Detect which cell encompasses the target text, then output its [x, y] center coordinate. 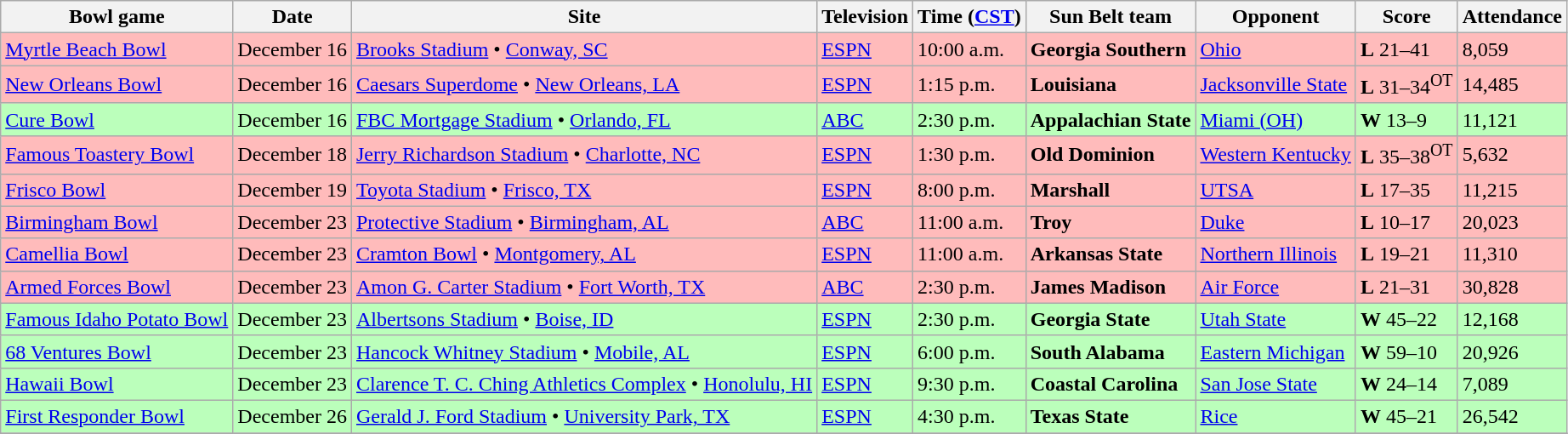
L 21–41 [1406, 49]
December 19 [293, 190]
Jacksonville State [1275, 85]
4:30 p.m. [969, 416]
L 19–21 [1406, 254]
8:00 p.m. [969, 190]
Cramton Bowl • Montgomery, AL [583, 254]
Brooks Stadium • Conway, SC [583, 49]
26,542 [1512, 416]
Amon G. Carter Stadium • Fort Worth, TX [583, 287]
Old Dominion [1111, 155]
L 10–17 [1406, 222]
Georgia Southern [1111, 49]
Score [1406, 17]
W 24–14 [1406, 384]
11,215 [1512, 190]
L 17–35 [1406, 190]
FBC Mortgage Stadium • Orlando, FL [583, 119]
Troy [1111, 222]
Texas State [1111, 416]
Camellia Bowl [117, 254]
Hancock Whitney Stadium • Mobile, AL [583, 351]
Utah State [1275, 319]
Toyota Stadium • Frisco, TX [583, 190]
James Madison [1111, 287]
11,310 [1512, 254]
Hawaii Bowl [117, 384]
San Jose State [1275, 384]
Ohio [1275, 49]
Eastern Michigan [1275, 351]
Duke [1275, 222]
Bowl game [117, 17]
Arkansas State [1111, 254]
1:30 p.m. [969, 155]
Clarence T. C. Ching Athletics Complex • Honolulu, HI [583, 384]
Television [866, 17]
Northern Illinois [1275, 254]
New Orleans Bowl [117, 85]
December 26 [293, 416]
Marshall [1111, 190]
Sun Belt team [1111, 17]
11,121 [1512, 119]
December 18 [293, 155]
Date [293, 17]
UTSA [1275, 190]
Louisiana [1111, 85]
Miami (OH) [1275, 119]
Famous Idaho Potato Bowl [117, 319]
Site [583, 17]
Georgia State [1111, 319]
20,023 [1512, 222]
Gerald J. Ford Stadium • University Park, TX [583, 416]
South Alabama [1111, 351]
Coastal Carolina [1111, 384]
Protective Stadium • Birmingham, AL [583, 222]
Albertsons Stadium • Boise, ID [583, 319]
68 Ventures Bowl [117, 351]
Time (CST) [969, 17]
Rice [1275, 416]
Cure Bowl [117, 119]
Myrtle Beach Bowl [117, 49]
Appalachian State [1111, 119]
Armed Forces Bowl [117, 287]
W 45–21 [1406, 416]
Air Force [1275, 287]
L 35–38OT [1406, 155]
Frisco Bowl [117, 190]
10:00 a.m. [969, 49]
6:00 p.m. [969, 351]
L 31–34OT [1406, 85]
20,926 [1512, 351]
Opponent [1275, 17]
Caesars Superdome • New Orleans, LA [583, 85]
Jerry Richardson Stadium • Charlotte, NC [583, 155]
14,485 [1512, 85]
12,168 [1512, 319]
Western Kentucky [1275, 155]
Attendance [1512, 17]
Birmingham Bowl [117, 222]
8,059 [1512, 49]
First Responder Bowl [117, 416]
30,828 [1512, 287]
7,089 [1512, 384]
W 13–9 [1406, 119]
W 59–10 [1406, 351]
9:30 p.m. [969, 384]
L 21–31 [1406, 287]
5,632 [1512, 155]
Famous Toastery Bowl [117, 155]
1:15 p.m. [969, 85]
W 45–22 [1406, 319]
